Output the (X, Y) coordinate of the center of the cell containing the given text.  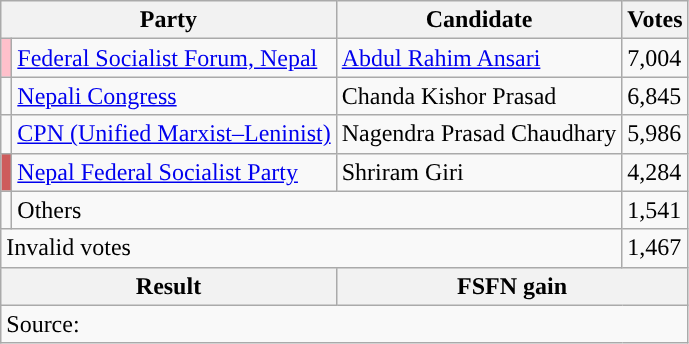
5,986 (655, 134)
Abdul Rahim Ansari (479, 58)
Shriram Giri (479, 172)
Federal Socialist Forum, Nepal (174, 58)
FSFN gain (512, 286)
Candidate (479, 20)
4,284 (655, 172)
1,467 (655, 248)
7,004 (655, 58)
CPN (Unified Marxist–Leninist) (174, 134)
Source: (344, 324)
Nepali Congress (174, 96)
1,541 (655, 210)
Nepal Federal Socialist Party (174, 172)
Nagendra Prasad Chaudhary (479, 134)
Invalid votes (312, 248)
6,845 (655, 96)
Result (168, 286)
Others (317, 210)
Party (168, 20)
Chanda Kishor Prasad (479, 96)
Votes (655, 20)
